Search for the cell housing the specified text and yield its (X, Y) center coordinate. 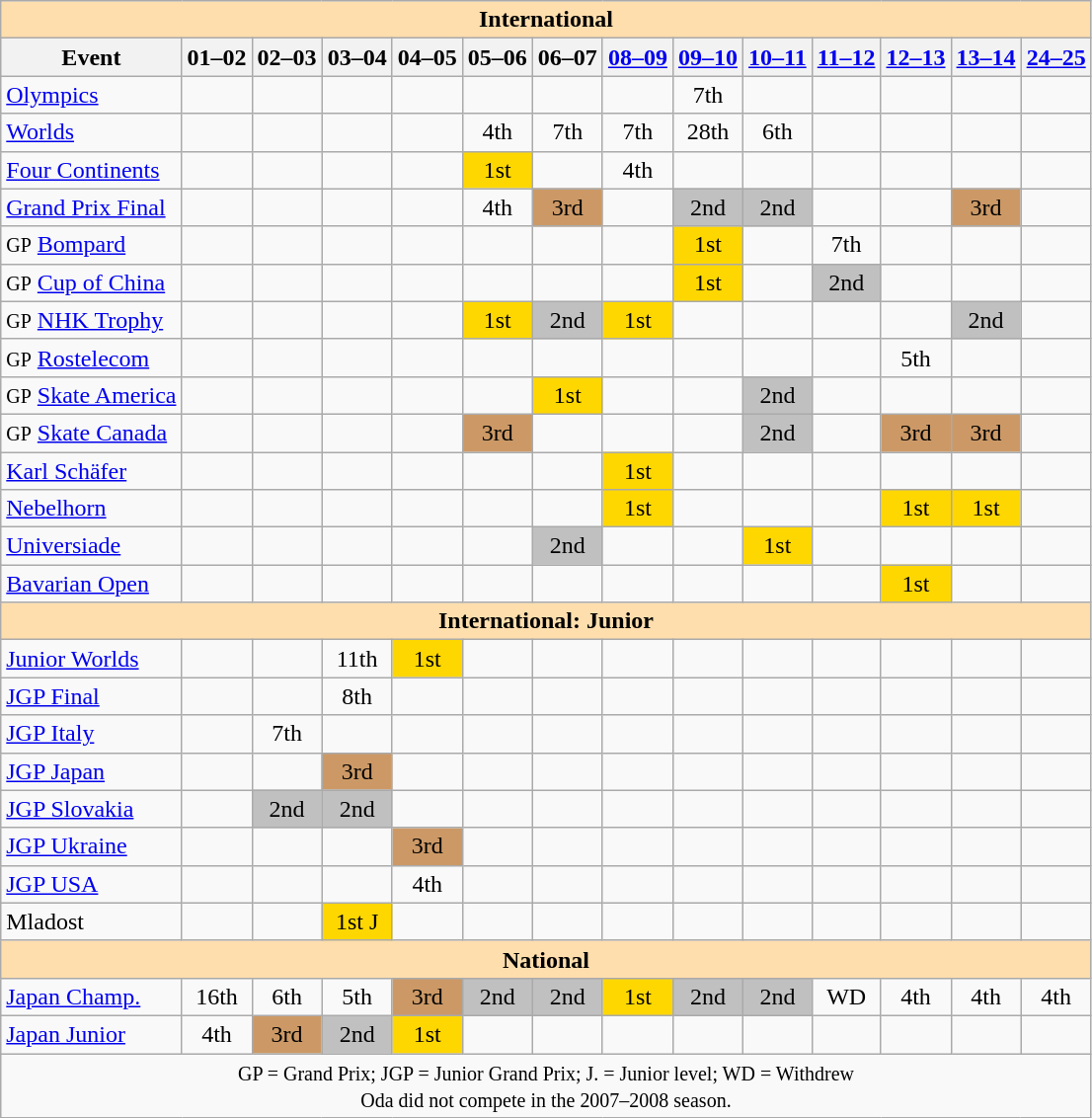
Mladost (91, 921)
05–06 (498, 57)
03–04 (357, 57)
JGP Final (91, 696)
Olympics (91, 95)
GP Cup of China (91, 282)
Worlds (91, 132)
WD (846, 997)
11th (357, 659)
09–10 (707, 57)
04–05 (427, 57)
Universiade (91, 546)
Nebelhorn (91, 509)
GP Rostelecom (91, 358)
Junior Worlds (91, 659)
National (546, 959)
JGP Japan (91, 771)
Bavarian Open (91, 584)
8th (357, 696)
1st J (357, 921)
Four Continents (91, 170)
01–02 (217, 57)
11–12 (846, 57)
16th (217, 997)
GP Skate America (91, 395)
02–03 (286, 57)
JGP USA (91, 884)
10–11 (778, 57)
JGP Ukraine (91, 846)
Japan Junior (91, 1034)
GP Skate Canada (91, 433)
GP = Grand Prix; JGP = Junior Grand Prix; J. = Junior level; WD = Withdrew Oda did not compete in the 2007–2008 season. (546, 1084)
Grand Prix Final (91, 207)
08–09 (638, 57)
Event (91, 57)
28th (707, 132)
JGP Slovakia (91, 809)
13–14 (985, 57)
GP NHK Trophy (91, 320)
GP Bompard (91, 245)
International: Junior (546, 621)
International (546, 20)
Japan Champ. (91, 997)
12–13 (916, 57)
Karl Schäfer (91, 471)
06–07 (567, 57)
JGP Italy (91, 734)
24–25 (1056, 57)
